From the cell containing the given text, extract its center point as [x, y] coordinate. 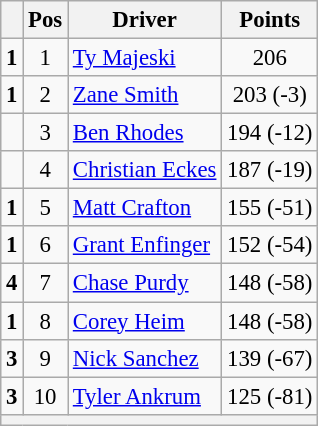
2 [46, 95]
Matt Crafton [145, 208]
139 (-67) [270, 358]
187 (-19) [270, 170]
152 (-54) [270, 245]
Zane Smith [145, 95]
Driver [145, 20]
8 [46, 321]
Ty Majeski [145, 58]
Grant Enfinger [145, 245]
9 [46, 358]
Christian Eckes [145, 170]
206 [270, 58]
Nick Sanchez [145, 358]
10 [46, 396]
155 (-51) [270, 208]
5 [46, 208]
7 [46, 283]
194 (-12) [270, 133]
Tyler Ankrum [145, 396]
Points [270, 20]
Corey Heim [145, 321]
125 (-81) [270, 396]
203 (-3) [270, 95]
6 [46, 245]
Ben Rhodes [145, 133]
Pos [46, 20]
Chase Purdy [145, 283]
